Determine the [x, y] coordinate at the center of the cell enclosing the given text.  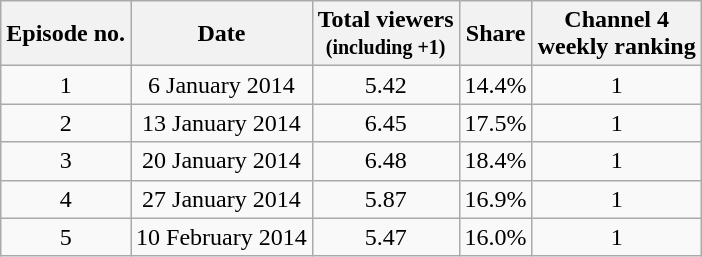
3 [66, 161]
16.0% [496, 237]
20 January 2014 [222, 161]
5.42 [386, 85]
Total viewers(including +1) [386, 34]
6.48 [386, 161]
27 January 2014 [222, 199]
10 February 2014 [222, 237]
4 [66, 199]
Date [222, 34]
Channel 4weekly ranking [616, 34]
6.45 [386, 123]
Episode no. [66, 34]
18.4% [496, 161]
6 January 2014 [222, 85]
2 [66, 123]
5 [66, 237]
16.9% [496, 199]
5.87 [386, 199]
5.47 [386, 237]
17.5% [496, 123]
13 January 2014 [222, 123]
14.4% [496, 85]
Share [496, 34]
